Search for the cell housing the specified text and yield its (x, y) center coordinate. 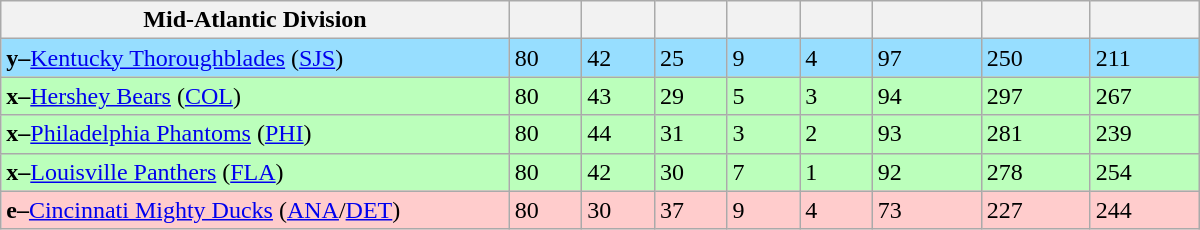
227 (1036, 210)
239 (1144, 134)
254 (1144, 172)
281 (1036, 134)
94 (926, 96)
97 (926, 58)
73 (926, 210)
244 (1144, 210)
25 (690, 58)
278 (1036, 172)
x–Louisville Panthers (FLA) (255, 172)
5 (764, 96)
44 (618, 134)
37 (690, 210)
92 (926, 172)
7 (764, 172)
e–Cincinnati Mighty Ducks (ANA/DET) (255, 210)
211 (1144, 58)
250 (1036, 58)
y–Kentucky Thoroughblades (SJS) (255, 58)
2 (836, 134)
x–Hershey Bears (COL) (255, 96)
1 (836, 172)
x–Philadelphia Phantoms (PHI) (255, 134)
267 (1144, 96)
93 (926, 134)
43 (618, 96)
31 (690, 134)
29 (690, 96)
Mid-Atlantic Division (255, 20)
297 (1036, 96)
